Return the (X, Y) coordinate for the center point of the cell that contains the specified text.  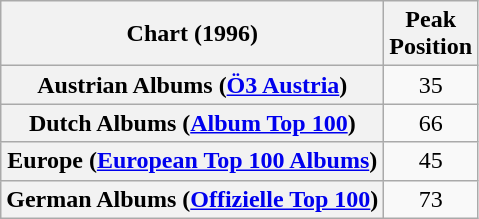
Austrian Albums (Ö3 Austria) (192, 85)
45 (431, 161)
PeakPosition (431, 34)
66 (431, 123)
73 (431, 199)
Europe (European Top 100 Albums) (192, 161)
German Albums (Offizielle Top 100) (192, 199)
Dutch Albums (Album Top 100) (192, 123)
35 (431, 85)
Chart (1996) (192, 34)
